Pinpoint the cell where the given text exists, returning its (x, y) midpoint coordinate. 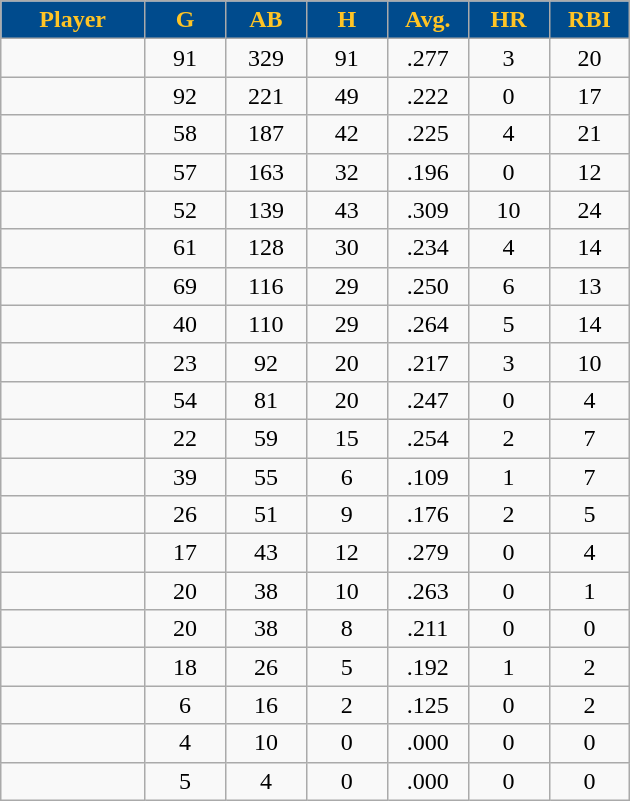
.125 (428, 705)
AB (266, 20)
15 (346, 438)
32 (346, 172)
.196 (428, 172)
.217 (428, 362)
128 (266, 248)
30 (346, 248)
139 (266, 210)
39 (186, 477)
22 (186, 438)
G (186, 20)
18 (186, 667)
.247 (428, 400)
51 (266, 515)
.222 (428, 96)
RBI (590, 20)
187 (266, 134)
.250 (428, 286)
.277 (428, 58)
.279 (428, 553)
40 (186, 324)
81 (266, 400)
13 (590, 286)
.176 (428, 515)
24 (590, 210)
.309 (428, 210)
.264 (428, 324)
HR (508, 20)
110 (266, 324)
42 (346, 134)
52 (186, 210)
.234 (428, 248)
69 (186, 286)
59 (266, 438)
9 (346, 515)
58 (186, 134)
.192 (428, 667)
21 (590, 134)
H (346, 20)
61 (186, 248)
49 (346, 96)
.211 (428, 629)
.109 (428, 477)
329 (266, 58)
.254 (428, 438)
116 (266, 286)
55 (266, 477)
8 (346, 629)
163 (266, 172)
221 (266, 96)
23 (186, 362)
Player (73, 20)
16 (266, 705)
54 (186, 400)
.263 (428, 591)
Avg. (428, 20)
57 (186, 172)
.225 (428, 134)
